Determine the (x, y) coordinate at the center of the cell enclosing the given text.  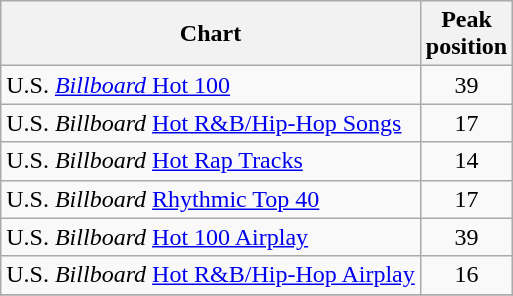
Chart (211, 34)
Peakposition (466, 34)
U.S. Billboard Hot R&B/Hip-Hop Songs (211, 123)
U.S. Billboard Hot 100 (211, 85)
U.S. Billboard Hot R&B/Hip-Hop Airplay (211, 275)
U.S. Billboard Hot 100 Airplay (211, 237)
14 (466, 161)
U.S. Billboard Rhythmic Top 40 (211, 199)
U.S. Billboard Hot Rap Tracks (211, 161)
16 (466, 275)
